Search for the cell housing the specified text and yield its (x, y) center coordinate. 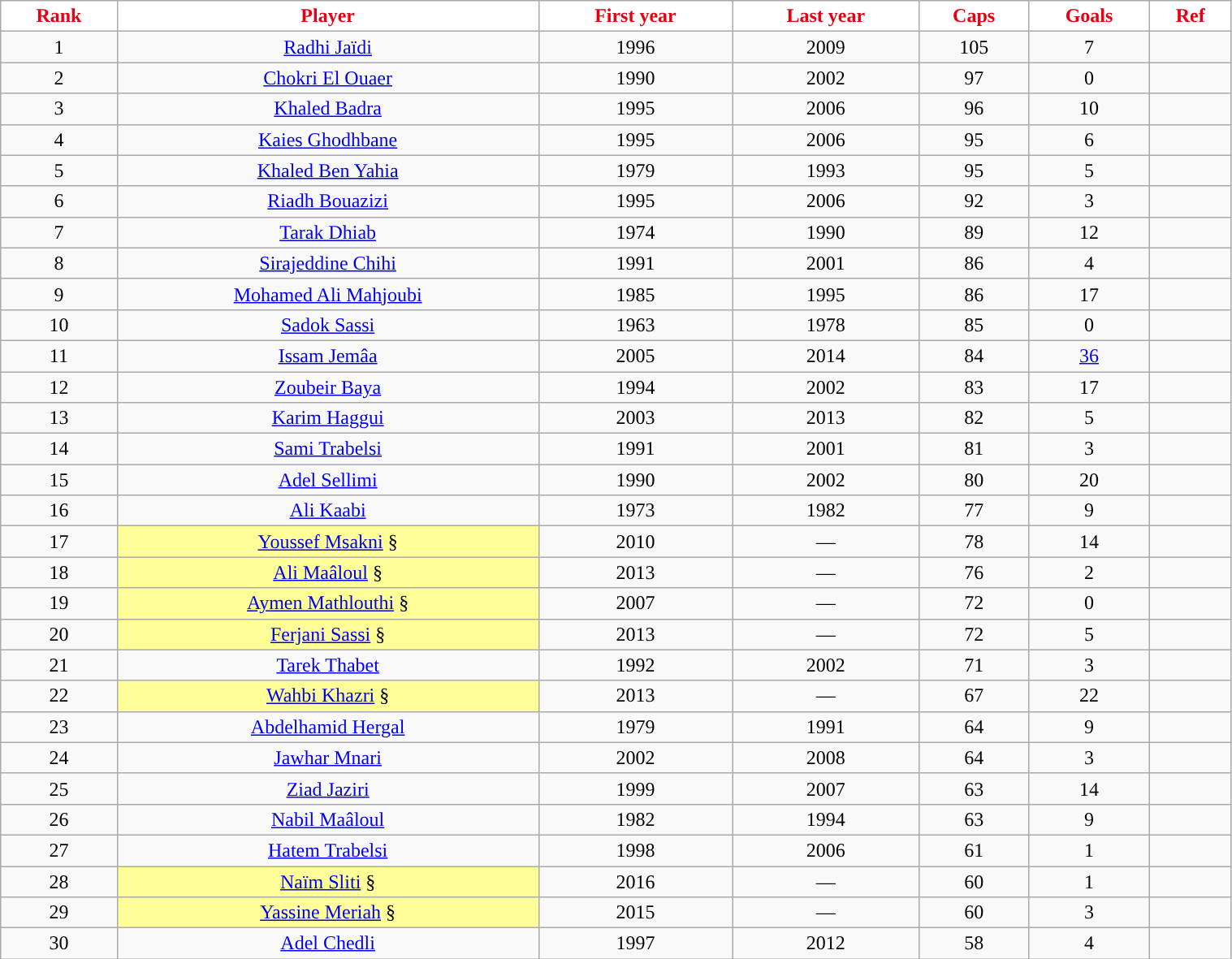
1999 (635, 788)
Aymen Mathlouthi § (328, 603)
23 (58, 727)
67 (975, 696)
97 (975, 78)
Ziad Jaziri (328, 788)
89 (975, 232)
1992 (635, 665)
2015 (635, 913)
28 (58, 881)
61 (975, 850)
82 (975, 418)
36 (1090, 356)
1963 (635, 325)
71 (975, 665)
Mohamed Ali Mahjoubi (328, 294)
Tarak Dhiab (328, 232)
Naïm Sliti § (328, 881)
83 (975, 387)
First year (635, 16)
25 (58, 788)
Yassine Meriah § (328, 913)
1993 (826, 171)
Ali Kaabi (328, 511)
105 (975, 47)
Issam Jemâa (328, 356)
Wahbi Khazri § (328, 696)
Zoubeir Baya (328, 387)
2008 (826, 758)
1973 (635, 511)
Hatem Trabelsi (328, 850)
2003 (635, 418)
Nabil Maâloul (328, 819)
27 (58, 850)
2014 (826, 356)
76 (975, 572)
Player (328, 16)
1997 (635, 944)
Kaies Ghodhbane (328, 140)
30 (58, 944)
Riadh Bouazizi (328, 201)
1978 (826, 325)
2009 (826, 47)
8 (58, 263)
84 (975, 356)
16 (58, 511)
18 (58, 572)
Tarek Thabet (328, 665)
Caps (975, 16)
Adel Sellimi (328, 480)
Ali Maâloul § (328, 572)
Goals (1090, 16)
Khaled Badra (328, 109)
77 (975, 511)
Khaled Ben Yahia (328, 171)
Last year (826, 16)
Rank (58, 16)
21 (58, 665)
2016 (635, 881)
92 (975, 201)
58 (975, 944)
Radhi Jaïdi (328, 47)
Adel Chedli (328, 944)
29 (58, 913)
81 (975, 449)
80 (975, 480)
Ferjani Sassi § (328, 634)
Sami Trabelsi (328, 449)
Chokri El Ouaer (328, 78)
19 (58, 603)
1996 (635, 47)
78 (975, 542)
Karim Haggui (328, 418)
Sirajeddine Chihi (328, 263)
2005 (635, 356)
Abdelhamid Hergal (328, 727)
13 (58, 418)
11 (58, 356)
1985 (635, 294)
96 (975, 109)
2012 (826, 944)
Sadok Sassi (328, 325)
26 (58, 819)
1998 (635, 850)
2010 (635, 542)
24 (58, 758)
1974 (635, 232)
Jawhar Mnari (328, 758)
Ref (1191, 16)
Youssef Msakni § (328, 542)
85 (975, 325)
15 (58, 480)
